Determine the [X, Y] coordinate at the center of the cell enclosing the given text.  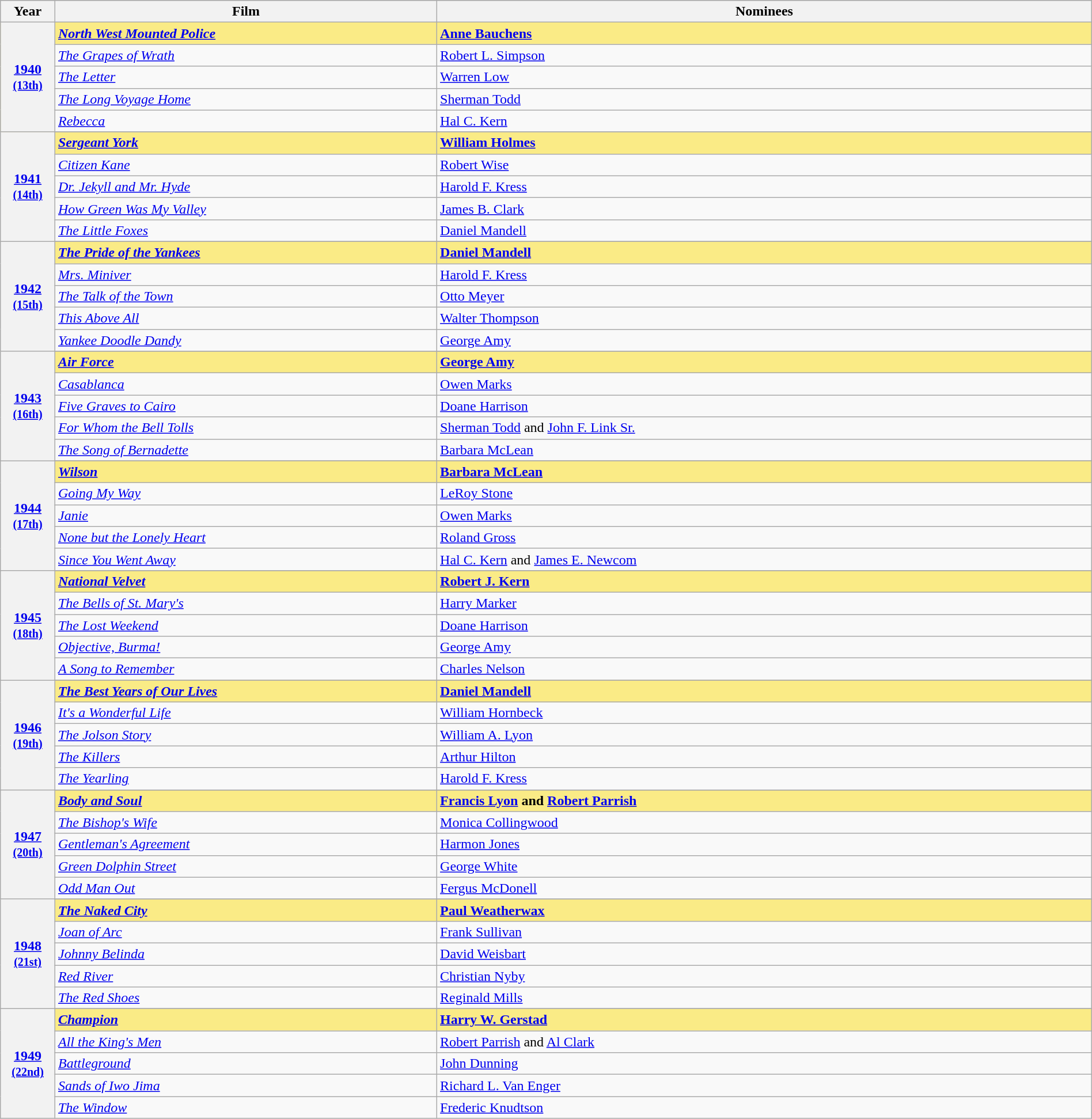
1949(22nd) [28, 1064]
Harry Marker [765, 603]
Joan of Arc [245, 932]
William A. Lyon [765, 735]
The Jolson Story [245, 735]
The Bishop's Wife [245, 822]
North West Mounted Police [245, 33]
The Yearling [245, 779]
Arthur Hilton [765, 757]
Walter Thompson [765, 318]
Sands of Iwo Jima [245, 1086]
The Little Foxes [245, 230]
Harry W. Gerstad [765, 1020]
Monica Collingwood [765, 822]
Yankee Doodle Dandy [245, 340]
Sherman Todd [765, 99]
William Hornbeck [765, 713]
Battleground [245, 1064]
For Whom the Bell Tolls [245, 428]
Anne Bauchens [765, 33]
The Killers [245, 757]
Dr. Jekyll and Mr. Hyde [245, 187]
Rebecca [245, 121]
1941(14th) [28, 187]
Harmon Jones [765, 844]
George White [765, 866]
How Green Was My Valley [245, 208]
Green Dolphin Street [245, 866]
Nominees [765, 12]
Frank Sullivan [765, 932]
Reginald Mills [765, 998]
Going My Way [245, 494]
1940(13th) [28, 77]
David Weisbart [765, 954]
Casablanca [245, 384]
The Pride of the Yankees [245, 252]
The Red Shoes [245, 998]
Janie [245, 515]
Citizen Kane [245, 165]
The Best Years of Our Lives [245, 691]
James B. Clark [765, 208]
Frederic Knudtson [765, 1107]
The Lost Weekend [245, 625]
1943(16th) [28, 406]
Champion [245, 1020]
Christian Nyby [765, 976]
Body and Soul [245, 801]
This Above All [245, 318]
Richard L. Van Enger [765, 1086]
The Long Voyage Home [245, 99]
Odd Man Out [245, 888]
The Window [245, 1107]
Francis Lyon and Robert Parrish [765, 801]
Red River [245, 976]
Wilson [245, 472]
Sherman Todd and John F. Link Sr. [765, 428]
Film [245, 12]
Johnny Belinda [245, 954]
Hal C. Kern [765, 121]
Charles Nelson [765, 669]
LeRoy Stone [765, 494]
None but the Lonely Heart [245, 537]
Hal C. Kern and James E. Newcom [765, 559]
John Dunning [765, 1064]
The Grapes of Wrath [245, 55]
All the King's Men [245, 1042]
It's a Wonderful Life [245, 713]
The Bells of St. Mary's [245, 603]
Air Force [245, 362]
The Naked City [245, 910]
1945(18th) [28, 625]
Year [28, 12]
Robert L. Simpson [765, 55]
1944(17th) [28, 515]
The Song of Bernadette [245, 450]
Gentleman's Agreement [245, 844]
1946(19th) [28, 735]
Fergus McDonell [765, 888]
1948(21st) [28, 954]
The Letter [245, 77]
Robert Parrish and Al Clark [765, 1042]
The Talk of the Town [245, 297]
Paul Weatherwax [765, 910]
Objective, Burma! [245, 647]
William Holmes [765, 143]
Otto Meyer [765, 297]
National Velvet [245, 581]
Since You Went Away [245, 559]
Robert J. Kern [765, 581]
Robert Wise [765, 165]
Five Graves to Cairo [245, 406]
Mrs. Miniver [245, 275]
Sergeant York [245, 143]
Roland Gross [765, 537]
Warren Low [765, 77]
1942(15th) [28, 296]
1947(20th) [28, 844]
A Song to Remember [245, 669]
